Locate the cell with the specified text and output its (x, y) center coordinate. 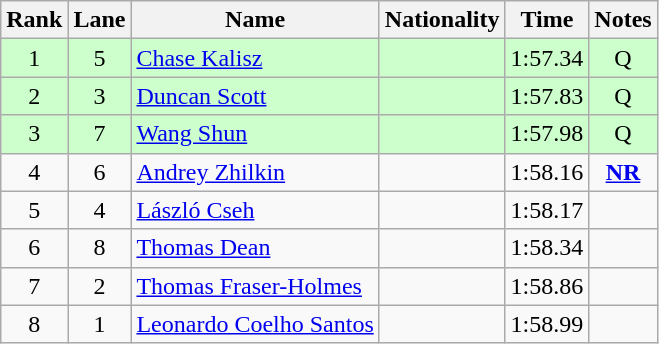
1:58.16 (547, 172)
Notes (623, 20)
Time (547, 20)
Thomas Fraser-Holmes (255, 286)
Wang Shun (255, 134)
Leonardo Coelho Santos (255, 324)
Thomas Dean (255, 248)
Nationality (442, 20)
Lane (100, 20)
Rank (34, 20)
1:57.83 (547, 96)
László Cseh (255, 210)
1:57.34 (547, 58)
1:58.86 (547, 286)
1:57.98 (547, 134)
Chase Kalisz (255, 58)
1:58.34 (547, 248)
1:58.17 (547, 210)
Andrey Zhilkin (255, 172)
Duncan Scott (255, 96)
Name (255, 20)
NR (623, 172)
1:58.99 (547, 324)
